Search for the cell housing the specified text and yield its [x, y] center coordinate. 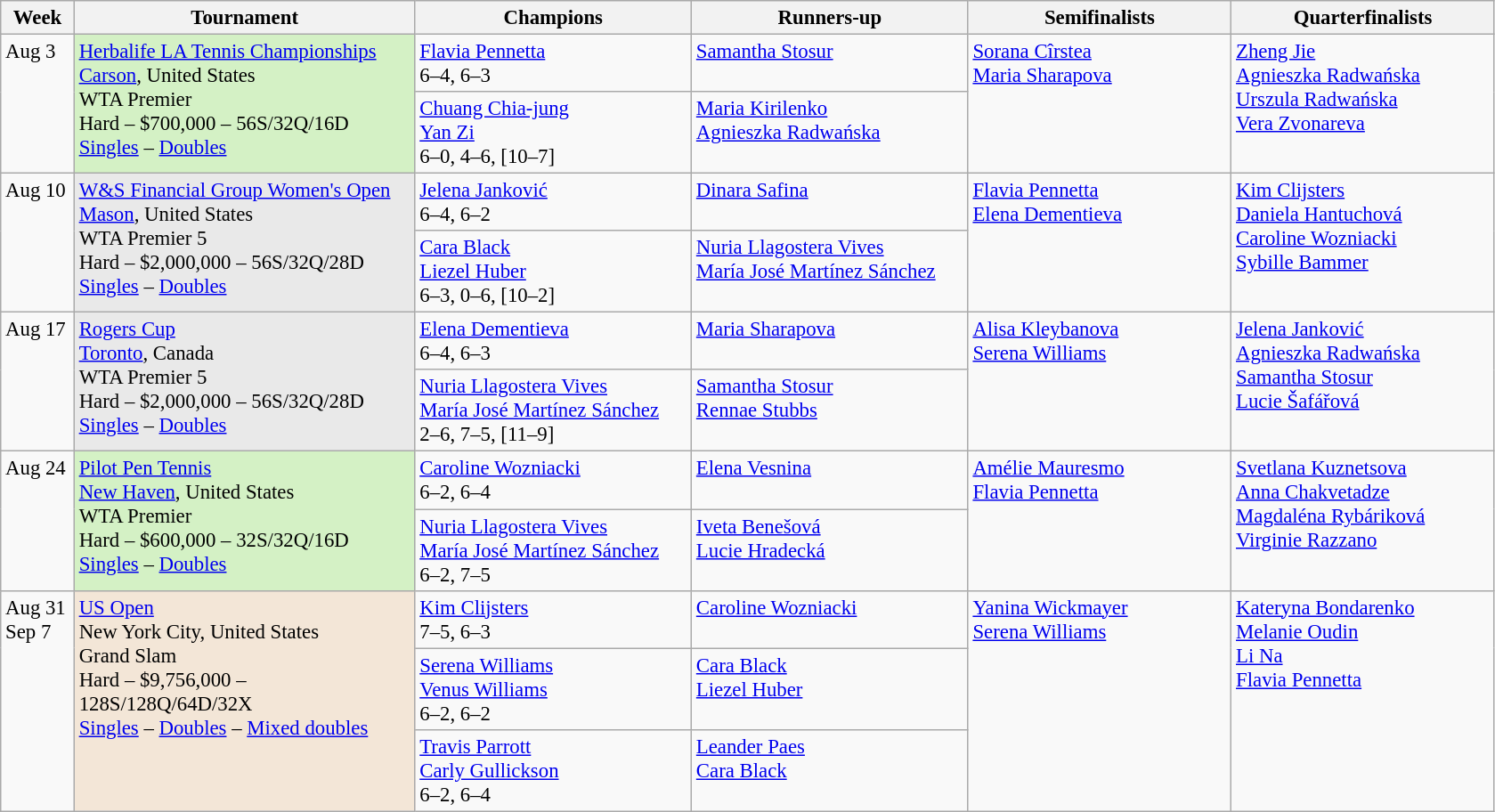
Maria Sharapova [830, 342]
Samantha Stosur [830, 64]
Aug 10 [37, 243]
Semifinalists [1100, 18]
Amélie Mauresmo Flavia Pennetta [1100, 521]
Zheng Jie Agnieszka Radwańska Urszula Radwańska Vera Zvonareva [1363, 104]
Yanina Wickmayer Serena Williams [1100, 701]
Sorana Cîrstea Maria Sharapova [1100, 104]
Serena Williams Venus Williams6–2, 6–2 [554, 689]
Jelena Janković Agnieszka Radwańska Samantha Stosur Lucie Šafářová [1363, 382]
Cara Black Liezel Huber 6–3, 0–6, [10–2] [554, 272]
Samantha Stosur Rennae Stubbs [830, 411]
Herbalife LA Tennis Championships Carson, United StatesWTA PremierHard – $700,000 – 56S/32Q/16DSingles – Doubles [244, 104]
Aug 31Sep 7 [37, 701]
Caroline Wozniacki 6–2, 6–4 [554, 481]
Nuria Llagostera Vives María José Martínez Sánchez [830, 272]
Aug 3 [37, 104]
Chuang Chia-jung Yan Zi6–0, 4–6, [10–7] [554, 133]
Week [37, 18]
Alisa Kleybanova Serena Williams [1100, 382]
Aug 17 [37, 382]
Rogers Cup Toronto, CanadaWTA Premier 5Hard – $2,000,000 – 56S/32Q/28DSingles – Doubles [244, 382]
Svetlana Kuznetsova Anna Chakvetadze Magdaléna Rybáriková Virginie Razzano [1363, 521]
Flavia Pennetta Elena Dementieva [1100, 243]
Aug 24 [37, 521]
Runners-up [830, 18]
Champions [554, 18]
Elena Dementieva6–4, 6–3 [554, 342]
Jelena Janković6–4, 6–2 [554, 203]
Maria Kirilenko Agnieszka Radwańska [830, 133]
Flavia Pennetta6–4, 6–3 [554, 64]
Kateryna Bondarenko Melanie Oudin Li Na Flavia Pennetta [1363, 701]
Dinara Safina [830, 203]
Elena Vesnina [830, 481]
Cara Black Liezel Huber [830, 689]
W&S Financial Group Women's Open Mason, United StatesWTA Premier 5Hard – $2,000,000 – 56S/32Q/28DSingles – Doubles [244, 243]
Nuria Llagostera Vives María José Martínez Sánchez2–6, 7–5, [11–9] [554, 411]
Kim Clijsters Daniela Hantuchová Caroline Wozniacki Sybille Bammer [1363, 243]
Quarterfinalists [1363, 18]
Kim Clijsters7–5, 6–3 [554, 620]
Nuria Llagostera Vives María José Martínez Sánchez6–2, 7–5 [554, 550]
Travis Parrott Carly Gullickson6–2, 6–4 [554, 770]
Caroline Wozniacki [830, 620]
Iveta Benešová Lucie Hradecká [830, 550]
US Open New York City, United StatesGrand SlamHard – $9,756,000 – 128S/128Q/64D/32XSingles – Doubles – Mixed doubles [244, 701]
Tournament [244, 18]
Leander Paes Cara Black [830, 770]
Pilot Pen TennisNew Haven, United StatesWTA PremierHard – $600,000 – 32S/32Q/16DSingles – Doubles [244, 521]
